Provide the (X, Y) coordinate of the cell's center where the given text is located.  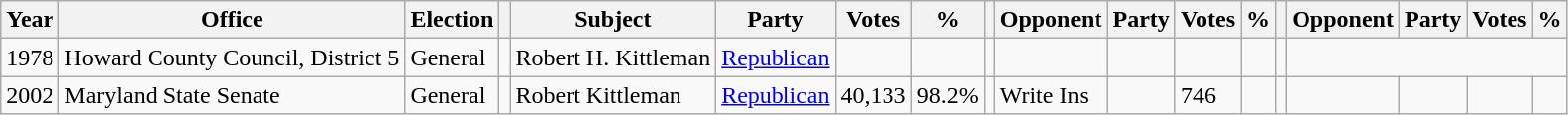
Robert Kittleman (613, 95)
Robert H. Kittleman (613, 57)
Subject (613, 20)
Maryland State Senate (232, 95)
Howard County Council, District 5 (232, 57)
Office (232, 20)
746 (1207, 95)
Election (452, 20)
Year (30, 20)
Write Ins (1051, 95)
40,133 (874, 95)
98.2% (947, 95)
1978 (30, 57)
2002 (30, 95)
